Find where the given text appears and provide that cell's center as [X, Y] coordinate. 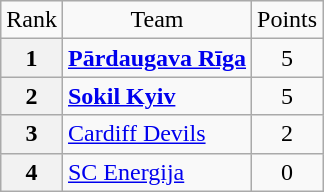
3 [32, 134]
Pārdaugava Rīga [156, 58]
0 [288, 172]
4 [32, 172]
1 [32, 58]
SC Energija [156, 172]
Cardiff Devils [156, 134]
Points [288, 20]
Rank [32, 20]
Sokil Kyiv [156, 96]
Team [156, 20]
